Detect which cell encompasses the target text, then output its (X, Y) center coordinate. 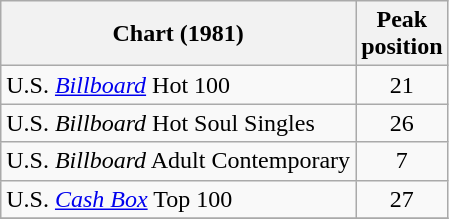
U.S. Billboard Hot 100 (178, 85)
26 (402, 123)
Peakposition (402, 34)
27 (402, 199)
Chart (1981) (178, 34)
21 (402, 85)
U.S. Billboard Hot Soul Singles (178, 123)
U.S. Cash Box Top 100 (178, 199)
7 (402, 161)
U.S. Billboard Adult Contemporary (178, 161)
